Return (x, y) of the center of cell containing provided text 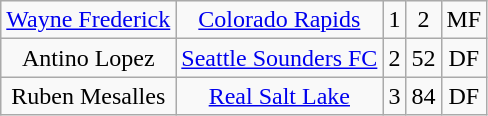
Antino Lopez (88, 58)
3 (394, 96)
Real Salt Lake (280, 96)
Wayne Frederick (88, 20)
1 (394, 20)
Seattle Sounders FC (280, 58)
52 (424, 58)
84 (424, 96)
Ruben Mesalles (88, 96)
Colorado Rapids (280, 20)
MF (464, 20)
